Scan for the cell matching the given text and deliver its (x, y) coordinate at center. 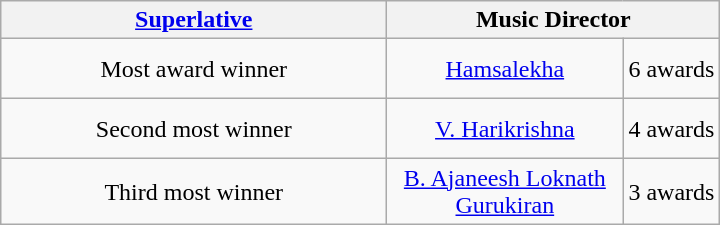
6 awards (672, 69)
4 awards (672, 129)
Second most winner (194, 129)
Most award winner (194, 69)
Music Director (554, 20)
Third most winner (194, 192)
B. Ajaneesh LoknathGurukiran (505, 192)
Hamsalekha (505, 69)
Superlative (194, 20)
V. Harikrishna (505, 129)
3 awards (672, 192)
